Scan for the cell matching the given text and deliver its (X, Y) coordinate at center. 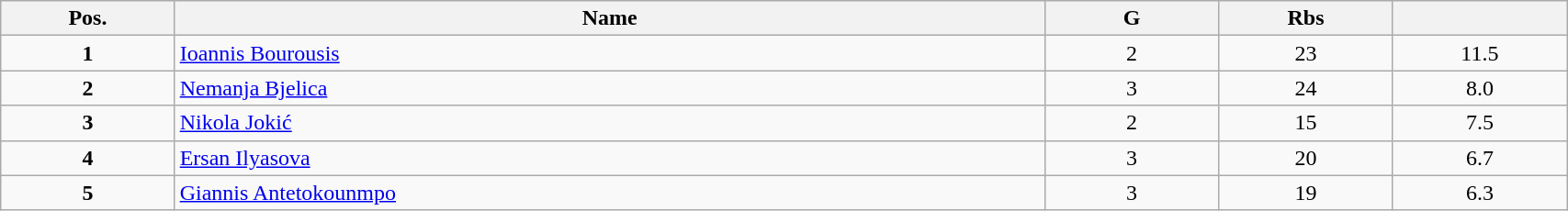
11.5 (1479, 53)
20 (1306, 158)
24 (1306, 88)
Rbs (1306, 18)
8.0 (1479, 88)
G (1132, 18)
Ersan Ilyasova (610, 158)
Giannis Antetokounmpo (610, 193)
15 (1306, 123)
Name (610, 18)
19 (1306, 193)
6.3 (1479, 193)
Nemanja Bjelica (610, 88)
6.7 (1479, 158)
4 (88, 158)
Pos. (88, 18)
5 (88, 193)
Nikola Jokić (610, 123)
Ioannis Bourousis (610, 53)
1 (88, 53)
23 (1306, 53)
7.5 (1479, 123)
